Provide the (x, y) coordinate of the cell's center where the given text is located.  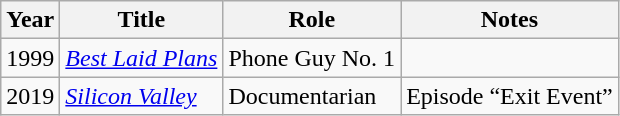
1999 (30, 58)
Episode “Exit Event” (510, 96)
2019 (30, 96)
Notes (510, 20)
Year (30, 20)
Best Laid Plans (142, 58)
Title (142, 20)
Documentarian (312, 96)
Silicon Valley (142, 96)
Phone Guy No. 1 (312, 58)
Role (312, 20)
